Identify which cell holds the provided text, then report its (X, Y) central coordinate. 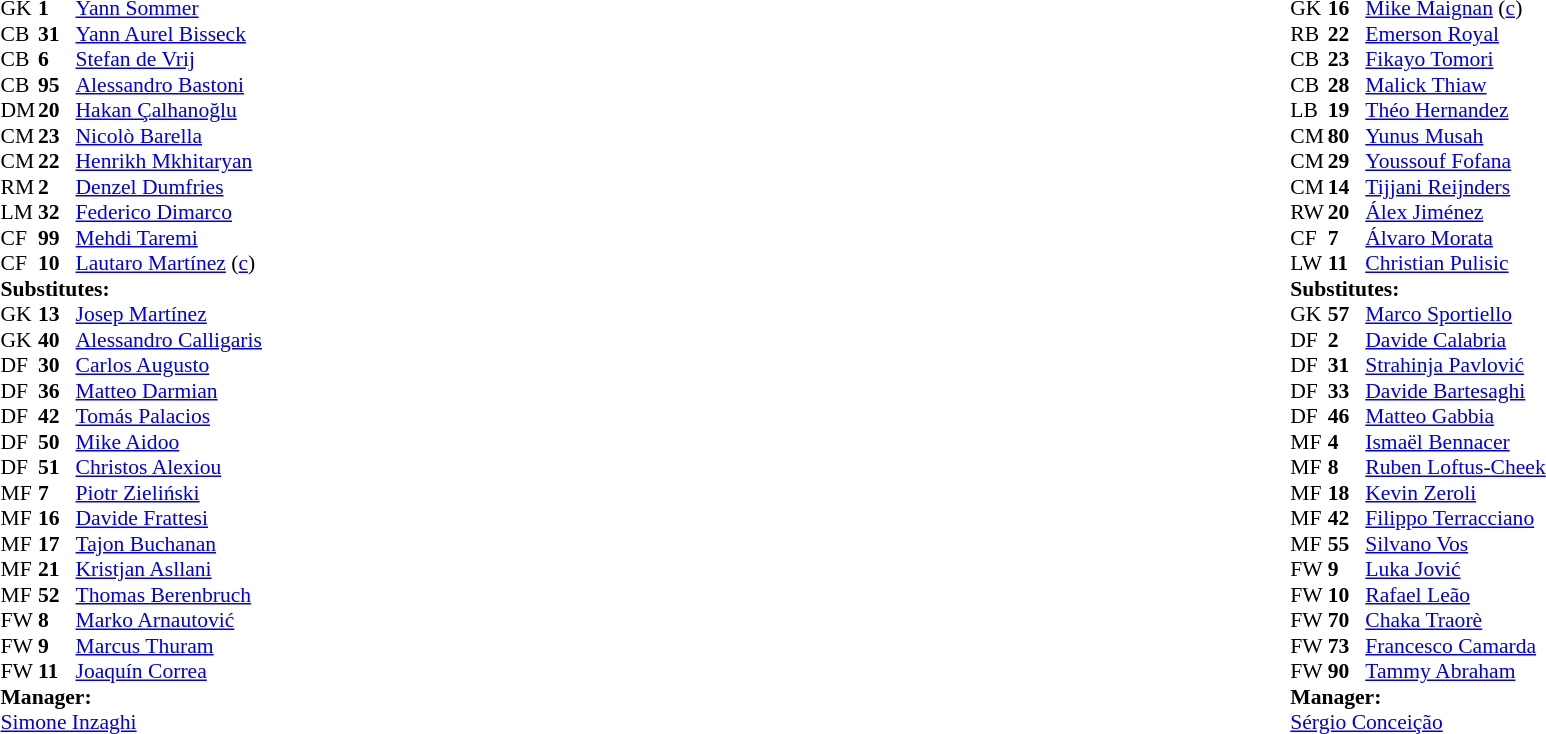
Yunus Musah (1455, 136)
13 (57, 315)
32 (57, 213)
Théo Hernandez (1455, 111)
6 (57, 59)
Piotr Zieliński (169, 493)
18 (1347, 493)
80 (1347, 136)
Alessandro Bastoni (169, 85)
Chaka Traorè (1455, 621)
Tijjani Reijnders (1455, 187)
Mehdi Taremi (169, 238)
21 (57, 569)
70 (1347, 621)
Ruben Loftus-Cheek (1455, 467)
Rafael Leão (1455, 595)
73 (1347, 646)
Christian Pulisic (1455, 263)
Matteo Darmian (169, 391)
28 (1347, 85)
DM (19, 111)
50 (57, 442)
Davide Frattesi (169, 519)
Marco Sportiello (1455, 315)
Joaquín Correa (169, 671)
Tomás Palacios (169, 417)
Nicolò Barella (169, 136)
30 (57, 365)
LW (1309, 263)
90 (1347, 671)
Josep Martínez (169, 315)
Emerson Royal (1455, 34)
33 (1347, 391)
36 (57, 391)
Christos Alexiou (169, 467)
Federico Dimarco (169, 213)
Alessandro Calligaris (169, 340)
Fikayo Tomori (1455, 59)
LM (19, 213)
40 (57, 340)
Youssouf Fofana (1455, 161)
Thomas Berenbruch (169, 595)
Malick Thiaw (1455, 85)
Matteo Gabbia (1455, 417)
Hakan Çalhanoğlu (169, 111)
95 (57, 85)
Álvaro Morata (1455, 238)
55 (1347, 544)
Tammy Abraham (1455, 671)
Tajon Buchanan (169, 544)
14 (1347, 187)
57 (1347, 315)
46 (1347, 417)
19 (1347, 111)
RM (19, 187)
Marko Arnautović (169, 621)
Mike Aidoo (169, 442)
Davide Calabria (1455, 340)
17 (57, 544)
Yann Aurel Bisseck (169, 34)
Carlos Augusto (169, 365)
Kristjan Asllani (169, 569)
Lautaro Martínez (c) (169, 263)
52 (57, 595)
4 (1347, 442)
RW (1309, 213)
Stefan de Vrij (169, 59)
RB (1309, 34)
LB (1309, 111)
99 (57, 238)
Davide Bartesaghi (1455, 391)
Luka Jović (1455, 569)
Francesco Camarda (1455, 646)
Silvano Vos (1455, 544)
Álex Jiménez (1455, 213)
Marcus Thuram (169, 646)
Henrikh Mkhitaryan (169, 161)
Filippo Terracciano (1455, 519)
29 (1347, 161)
Kevin Zeroli (1455, 493)
Strahinja Pavlović (1455, 365)
Ismaël Bennacer (1455, 442)
Denzel Dumfries (169, 187)
51 (57, 467)
16 (57, 519)
